Extract the (x, y) coordinate from the center of the cell holding the provided text.  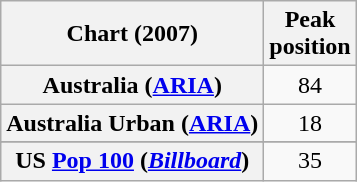
US Pop 100 (Billboard) (132, 161)
84 (310, 85)
35 (310, 161)
Australia Urban (ARIA) (132, 123)
18 (310, 123)
Peakposition (310, 34)
Australia (ARIA) (132, 85)
Chart (2007) (132, 34)
